From the cell containing the given text, extract its center point as [x, y] coordinate. 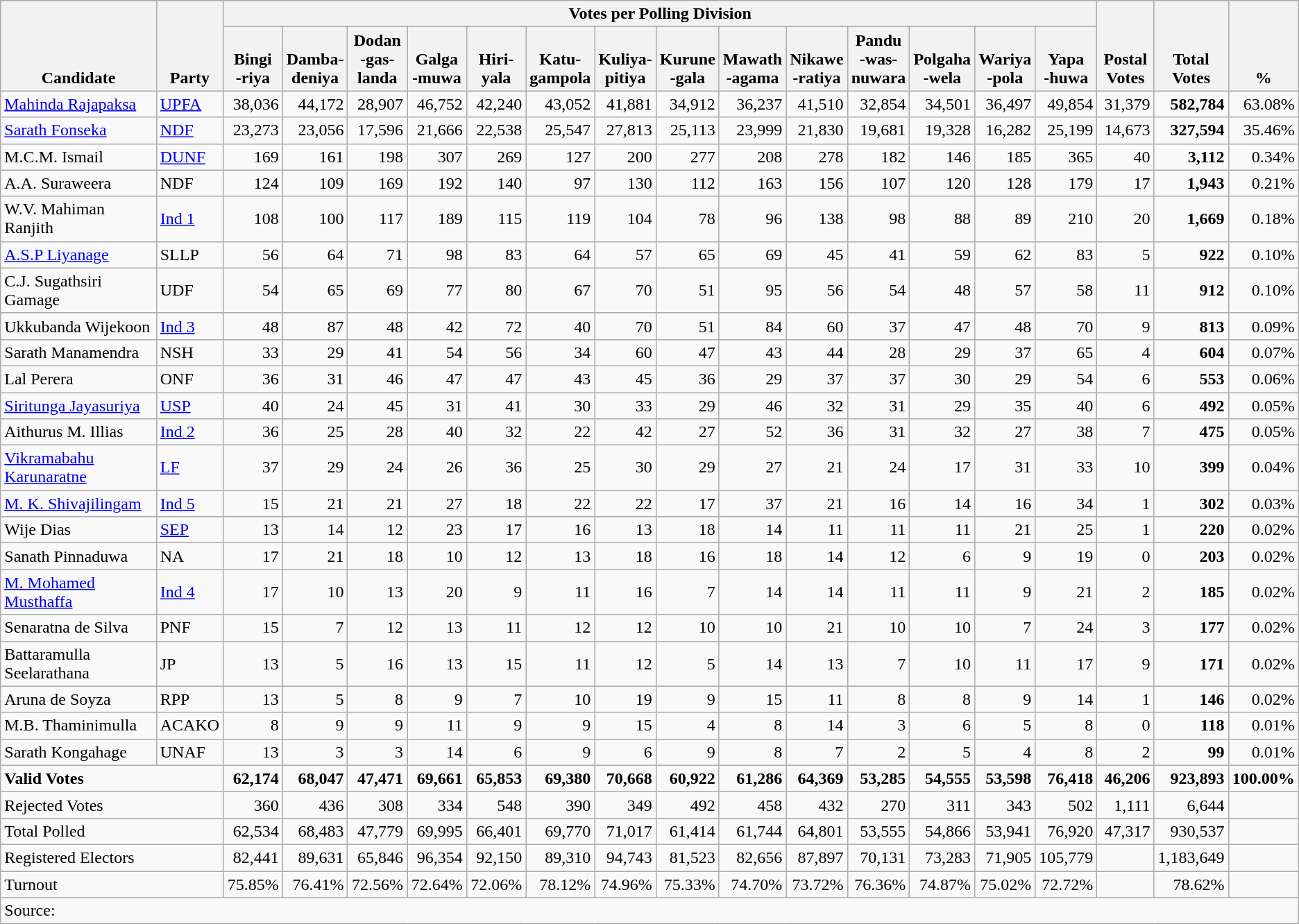
70,668 [625, 778]
DUNF [189, 157]
130 [625, 183]
922 [1191, 255]
62,174 [253, 778]
72.64% [437, 884]
87 [315, 326]
Party [189, 46]
41,881 [625, 104]
67 [561, 290]
Registered Electors [112, 857]
72.56% [377, 884]
100 [315, 219]
19,328 [942, 130]
Turnout [112, 884]
Damba-deniya [315, 59]
Bingi-riya [253, 59]
UPFA [189, 104]
99 [1191, 752]
43,052 [561, 104]
62 [1005, 255]
92,150 [496, 857]
553 [1191, 379]
307 [437, 157]
95 [752, 290]
Senaratna de Silva [78, 628]
22,538 [496, 130]
78.62% [1191, 884]
813 [1191, 326]
74.96% [625, 884]
1,111 [1126, 805]
59 [942, 255]
Polgaha-wela [942, 59]
399 [1191, 468]
930,537 [1191, 831]
177 [1191, 628]
163 [752, 183]
63.08% [1263, 104]
34,501 [942, 104]
74.70% [752, 884]
61,414 [687, 831]
17,596 [377, 130]
75.02% [1005, 884]
1,669 [1191, 219]
53,941 [1005, 831]
69,770 [561, 831]
PostalVotes [1126, 46]
84 [752, 326]
97 [561, 183]
69,380 [561, 778]
71,905 [1005, 857]
65,846 [377, 857]
65,853 [496, 778]
107 [878, 183]
M. Mohamed Musthaffa [78, 592]
73,283 [942, 857]
458 [752, 805]
Rejected Votes [112, 805]
277 [687, 157]
64,369 [817, 778]
327,594 [1191, 130]
192 [437, 183]
74.87% [942, 884]
311 [942, 805]
34,912 [687, 104]
32,854 [878, 104]
Nikawe-ratiya [817, 59]
Aithurus M. Illias [78, 432]
23,273 [253, 130]
ACAKO [189, 726]
0.06% [1263, 379]
115 [496, 219]
0.18% [1263, 219]
71,017 [625, 831]
Aruna de Soyza [78, 699]
Total Votes [1191, 46]
200 [625, 157]
Ind 2 [189, 432]
47,471 [377, 778]
78.12% [561, 884]
112 [687, 183]
44 [817, 352]
Candidate [78, 46]
Sanath Pinnaduwa [78, 556]
38 [1066, 432]
127 [561, 157]
Kurune-gala [687, 59]
M.B. Thaminimulla [78, 726]
582,784 [1191, 104]
Total Polled [112, 831]
Ind 1 [189, 219]
42,240 [496, 104]
208 [752, 157]
53,285 [878, 778]
54,866 [942, 831]
61,286 [752, 778]
76.41% [315, 884]
109 [315, 183]
23,999 [752, 130]
87,897 [817, 857]
Votes per Polling Division [661, 14]
46,752 [437, 104]
161 [315, 157]
41,510 [817, 104]
60,922 [687, 778]
72 [496, 326]
Sarath Kongahage [78, 752]
302 [1191, 504]
A.S.P Liyanage [78, 255]
82,656 [752, 857]
94,743 [625, 857]
52 [752, 432]
308 [377, 805]
Sarath Manamendra [78, 352]
69,661 [437, 778]
89,631 [315, 857]
203 [1191, 556]
Ind 4 [189, 592]
Ind 3 [189, 326]
71 [377, 255]
76,920 [1066, 831]
82,441 [253, 857]
36,237 [752, 104]
SEP [189, 530]
M. K. Shivajilingam [78, 504]
PNF [189, 628]
RPP [189, 699]
Sarath Fonseka [78, 130]
1,183,649 [1191, 857]
47,779 [377, 831]
53,598 [1005, 778]
% [1263, 46]
80 [496, 290]
ONF [189, 379]
Ind 5 [189, 504]
75.33% [687, 884]
70,131 [878, 857]
96,354 [437, 857]
475 [1191, 432]
35.46% [1263, 130]
278 [817, 157]
66,401 [496, 831]
Dodan-gas-landa [377, 59]
72.72% [1066, 884]
25,113 [687, 130]
49,854 [1066, 104]
14,673 [1126, 130]
78 [687, 219]
JP [189, 663]
54,555 [942, 778]
198 [377, 157]
NSH [189, 352]
Kuliya-pitiya [625, 59]
108 [253, 219]
Mawath-agama [752, 59]
68,047 [315, 778]
Source: [649, 911]
16,282 [1005, 130]
31,379 [1126, 104]
68,483 [315, 831]
210 [1066, 219]
25,199 [1066, 130]
104 [625, 219]
73.72% [817, 884]
0.09% [1263, 326]
46,206 [1126, 778]
343 [1005, 805]
SLLP [189, 255]
0.04% [1263, 468]
502 [1066, 805]
NA [189, 556]
21,666 [437, 130]
270 [878, 805]
Siritunga Jayasuriya [78, 406]
UNAF [189, 752]
77 [437, 290]
269 [496, 157]
76.36% [878, 884]
360 [253, 805]
LF [189, 468]
156 [817, 183]
USP [189, 406]
182 [878, 157]
64,801 [817, 831]
171 [1191, 663]
365 [1066, 157]
189 [437, 219]
UDF [189, 290]
349 [625, 805]
W.V. Mahiman Ranjith [78, 219]
Valid Votes [112, 778]
436 [315, 805]
88 [942, 219]
3,112 [1191, 157]
179 [1066, 183]
100.00% [1263, 778]
21,830 [817, 130]
Katu-gampola [561, 59]
89 [1005, 219]
Wije Dias [78, 530]
Mahinda Rajapaksa [78, 104]
390 [561, 805]
0.03% [1263, 504]
0.07% [1263, 352]
140 [496, 183]
Battaramulla Seelarathana [78, 663]
Ukkubanda Wijekoon [78, 326]
1,943 [1191, 183]
124 [253, 183]
334 [437, 805]
120 [942, 183]
27,813 [625, 130]
912 [1191, 290]
Galga-muwa [437, 59]
432 [817, 805]
Vikramabahu Karunaratne [78, 468]
81,523 [687, 857]
Hiri-yala [496, 59]
62,534 [253, 831]
220 [1191, 530]
138 [817, 219]
Yapa-huwa [1066, 59]
118 [1191, 726]
47,317 [1126, 831]
6,644 [1191, 805]
69,995 [437, 831]
Wariya-pola [1005, 59]
119 [561, 219]
Lal Perera [78, 379]
105,779 [1066, 857]
19,681 [878, 130]
53,555 [878, 831]
128 [1005, 183]
75.85% [253, 884]
61,744 [752, 831]
A.A. Suraweera [78, 183]
96 [752, 219]
C.J. Sugathsiri Gamage [78, 290]
89,310 [561, 857]
0.21% [1263, 183]
38,036 [253, 104]
44,172 [315, 104]
25,547 [561, 130]
604 [1191, 352]
26 [437, 468]
58 [1066, 290]
72.06% [496, 884]
117 [377, 219]
923,893 [1191, 778]
0.34% [1263, 157]
36,497 [1005, 104]
M.C.M. Ismail [78, 157]
23,056 [315, 130]
548 [496, 805]
Pandu-was-nuwara [878, 59]
28,907 [377, 104]
35 [1005, 406]
23 [437, 530]
76,418 [1066, 778]
